From the cell containing the given text, extract its center point as [x, y] coordinate. 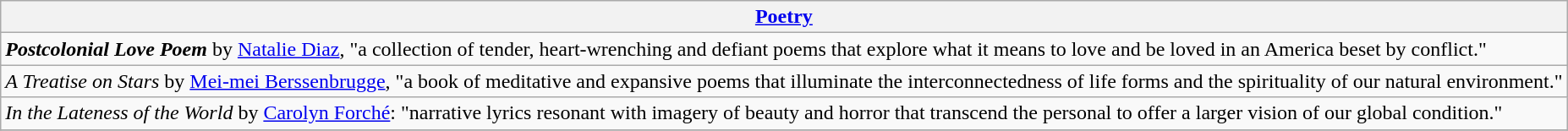
Poetry [784, 17]
